Search for the cell housing the specified text and yield its [X, Y] center coordinate. 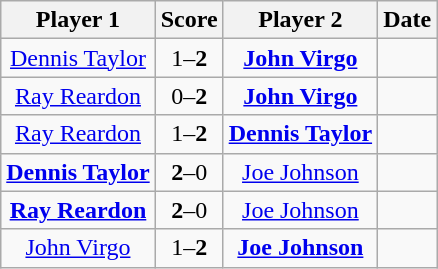
Player 2 [300, 20]
0–2 [189, 96]
Date [408, 20]
Score [189, 20]
Player 1 [78, 20]
